Find where the given text appears and provide that cell's center as [x, y] coordinate. 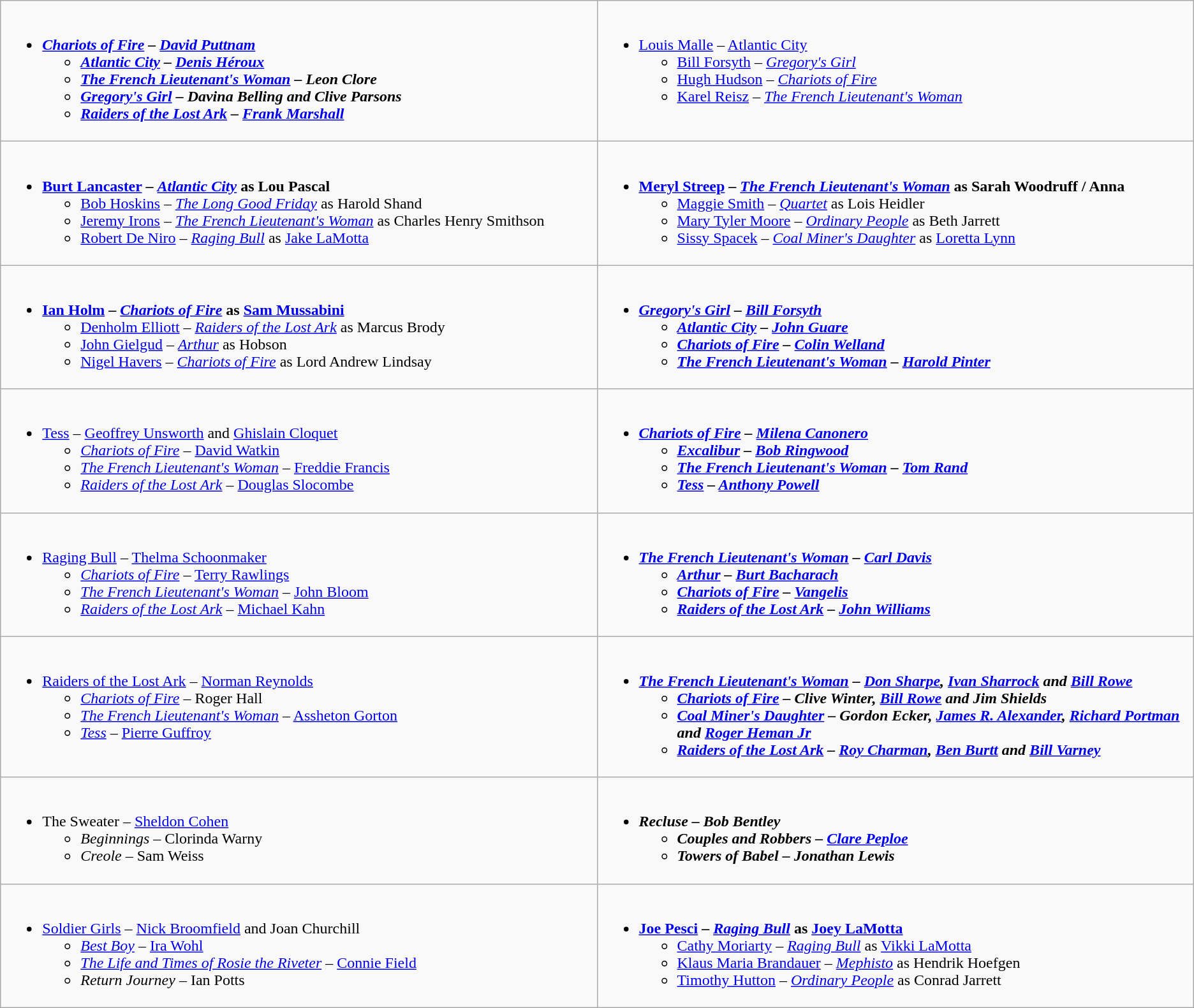
Raiders of the Lost Ark – Norman ReynoldsChariots of Fire – Roger HallThe French Lieutenant's Woman – Assheton GortonTess – Pierre Guffroy [298, 706]
Louis Malle – Atlantic CityBill Forsyth – Gregory's GirlHugh Hudson – Chariots of FireKarel Reisz – The French Lieutenant's Woman [895, 71]
The Sweater – Sheldon CohenBeginnings – Clorinda WarnyCreole – Sam Weiss [298, 830]
Recluse – Bob BentleyCouples and Robbers – Clare PeploeTowers of Babel – Jonathan Lewis [895, 830]
Soldier Girls – Nick Broomfield and Joan ChurchillBest Boy – Ira WohlThe Life and Times of Rosie the Riveter – Connie FieldReturn Journey – Ian Potts [298, 946]
Gregory's Girl – Bill ForsythAtlantic City – John GuareChariots of Fire – Colin WellandThe French Lieutenant's Woman – Harold Pinter [895, 327]
Chariots of Fire – Milena CanoneroExcalibur – Bob RingwoodThe French Lieutenant's Woman – Tom RandTess – Anthony Powell [895, 451]
The French Lieutenant's Woman – Carl DavisArthur – Burt BacharachChariots of Fire – VangelisRaiders of the Lost Ark – John Williams [895, 574]
Raging Bull – Thelma SchoonmakerChariots of Fire – Terry RawlingsThe French Lieutenant's Woman – John BloomRaiders of the Lost Ark – Michael Kahn [298, 574]
